For the text-containing cell, return its midpoint in [X, Y] coordinate format. 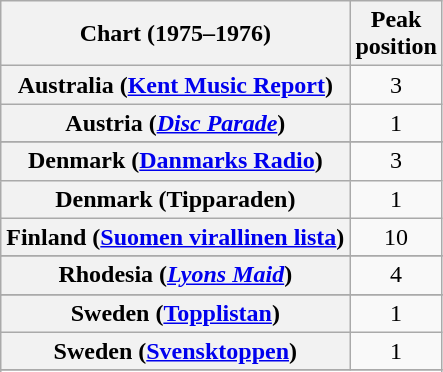
Australia (Kent Music Report) [176, 85]
Peakposition [396, 34]
Sweden (Topplistan) [176, 313]
Austria (Disc Parade) [176, 123]
4 [396, 275]
Denmark (Danmarks Radio) [176, 161]
Finland (Suomen virallinen lista) [176, 237]
Denmark (Tipparaden) [176, 199]
10 [396, 237]
Rhodesia (Lyons Maid) [176, 275]
Chart (1975–1976) [176, 34]
Sweden (Svensktoppen) [176, 351]
